Capture the cell that displays the provided text and extract its [x, y] central coordinate. 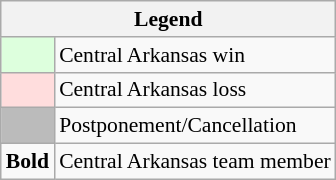
Central Arkansas team member [195, 162]
Central Arkansas win [195, 55]
Bold [28, 162]
Legend [168, 19]
Postponement/Cancellation [195, 126]
Central Arkansas loss [195, 90]
